Provide the (X, Y) coordinate of the cell's center where the given text is located.  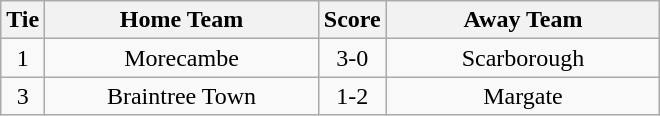
Morecambe (182, 58)
Scarborough (523, 58)
Away Team (523, 20)
1 (23, 58)
Tie (23, 20)
Home Team (182, 20)
3 (23, 96)
3-0 (352, 58)
Score (352, 20)
Margate (523, 96)
Braintree Town (182, 96)
1-2 (352, 96)
